Detect which cell encompasses the target text, then output its [X, Y] center coordinate. 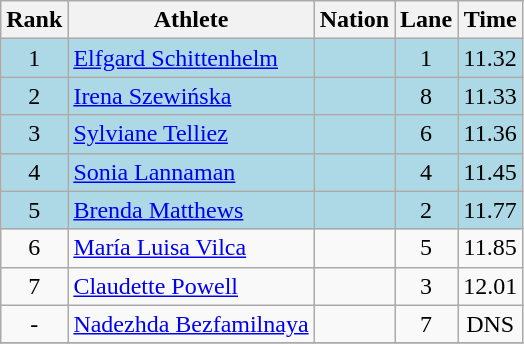
Elfgard Schittenhelm [191, 58]
12.01 [490, 286]
Athlete [191, 20]
DNS [490, 324]
Rank [34, 20]
- [34, 324]
Sylviane Telliez [191, 134]
Sonia Lannaman [191, 172]
11.33 [490, 96]
María Luisa Vilca [191, 248]
Lane [426, 20]
Nadezhda Bezfamilnaya [191, 324]
8 [426, 96]
Irena Szewińska [191, 96]
11.45 [490, 172]
11.36 [490, 134]
11.32 [490, 58]
Nation [354, 20]
Brenda Matthews [191, 210]
11.77 [490, 210]
Time [490, 20]
11.85 [490, 248]
Claudette Powell [191, 286]
